Capture the cell that displays the provided text and extract its (x, y) central coordinate. 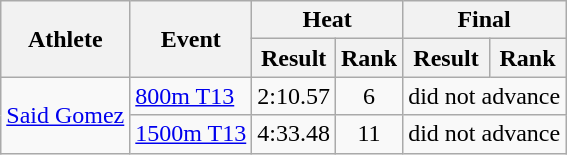
Event (191, 39)
2:10.57 (294, 96)
6 (370, 96)
Final (484, 20)
Heat (328, 20)
Athlete (66, 39)
11 (370, 134)
4:33.48 (294, 134)
Said Gomez (66, 115)
800m T13 (191, 96)
1500m T13 (191, 134)
